Provide the (X, Y) coordinate of the cell's center where the given text is located.  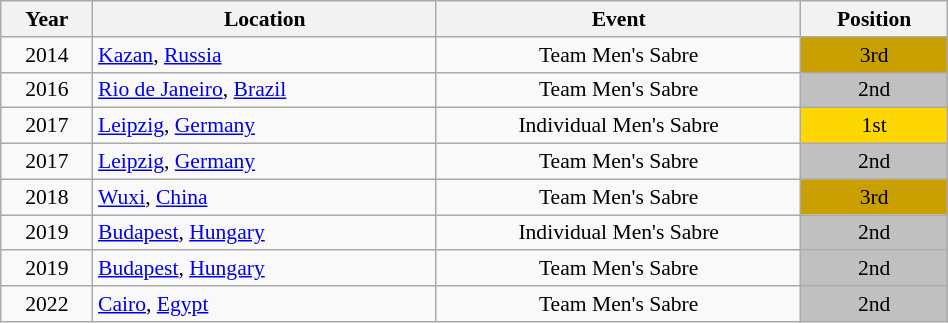
Wuxi, China (264, 197)
1st (874, 126)
2014 (47, 55)
Location (264, 19)
2018 (47, 197)
Event (618, 19)
Position (874, 19)
Rio de Janeiro, Brazil (264, 90)
Cairo, Egypt (264, 304)
2022 (47, 304)
Kazan, Russia (264, 55)
2016 (47, 90)
Year (47, 19)
